Find where the given text appears and provide that cell's center as (x, y) coordinate. 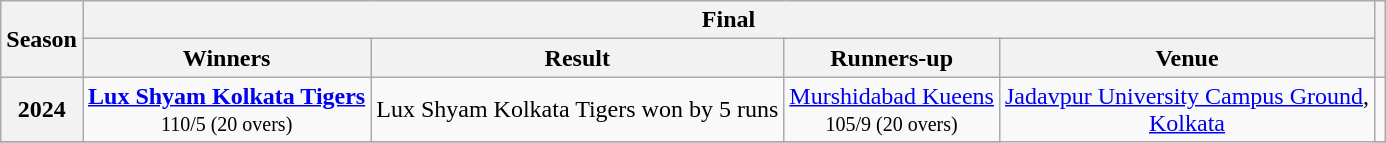
Murshidabad Kueens105/9 (20 overs) (892, 110)
Winners (226, 58)
Result (578, 58)
Final (728, 20)
Runners-up (892, 58)
Jadavpur University Campus Ground,Kolkata (1186, 110)
Lux Shyam Kolkata Tigers won by 5 runs (578, 110)
2024 (42, 110)
Venue (1186, 58)
Lux Shyam Kolkata Tigers 110/5 (20 overs) (226, 110)
Season (42, 39)
